Return the (x, y) coordinate for the center point of the cell that contains the specified text.  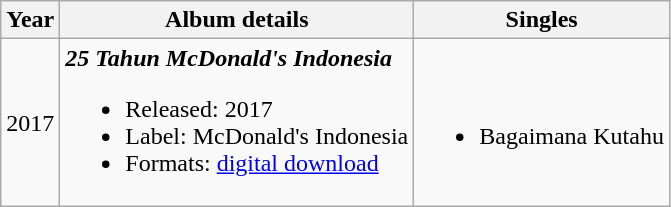
Year (30, 20)
Album details (237, 20)
Singles (542, 20)
25 Tahun McDonald's IndonesiaReleased: 2017Label: McDonald's IndonesiaFormats: digital download (237, 122)
Bagaimana Kutahu (542, 122)
2017 (30, 122)
